Capture the cell that displays the provided text and extract its [x, y] central coordinate. 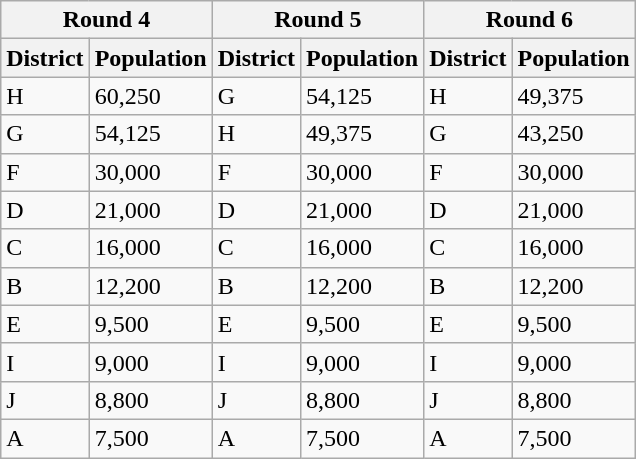
Round 5 [318, 20]
43,250 [574, 134]
Round 4 [106, 20]
Round 6 [530, 20]
60,250 [150, 96]
